Return the [x, y] coordinate for the center point of the cell that contains the specified text.  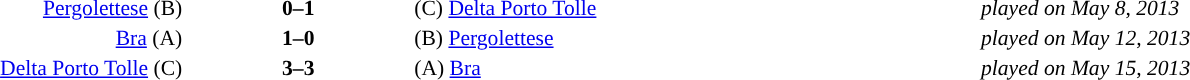
1–0 [298, 38]
(B) Pergolettese [696, 38]
